Search for the cell housing the specified text and yield its (x, y) center coordinate. 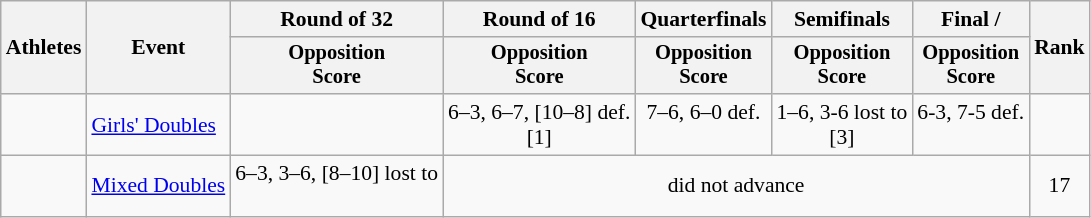
17 (1060, 186)
Athletes (44, 48)
6–3, 6–7, [10–8] def. [1] (539, 124)
Rank (1060, 48)
6–3, 3–6, [8–10] lost to (336, 186)
6-3, 7-5 def. (970, 124)
Semifinals (842, 19)
Event (158, 48)
1–6, 3-6 lost to [3] (842, 124)
7–6, 6–0 def. (703, 124)
Final / (970, 19)
Mixed Doubles (158, 186)
did not advance (736, 186)
Round of 32 (336, 19)
Quarterfinals (703, 19)
Round of 16 (539, 19)
Girls' Doubles (158, 124)
